Return the [X, Y] coordinate for the center point of the cell that contains the specified text.  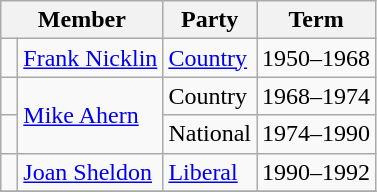
1968–1974 [316, 96]
National [210, 134]
1990–1992 [316, 172]
Term [316, 20]
Joan Sheldon [90, 172]
Frank Nicklin [90, 58]
Member [82, 20]
1974–1990 [316, 134]
Mike Ahern [90, 115]
Party [210, 20]
1950–1968 [316, 58]
Liberal [210, 172]
